Detect which cell encompasses the target text, then output its (X, Y) center coordinate. 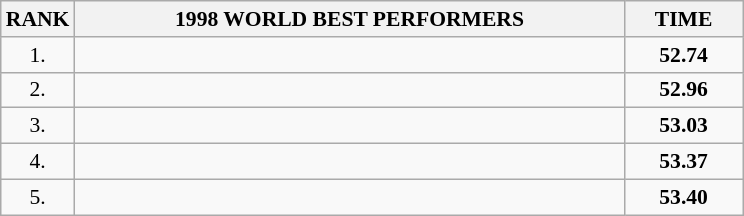
53.40 (684, 197)
52.74 (684, 55)
53.37 (684, 162)
2. (38, 90)
RANK (38, 19)
3. (38, 126)
5. (38, 197)
TIME (684, 19)
4. (38, 162)
1. (38, 55)
52.96 (684, 90)
53.03 (684, 126)
1998 WORLD BEST PERFORMERS (349, 19)
